For the text-containing cell, return its midpoint in [x, y] coordinate format. 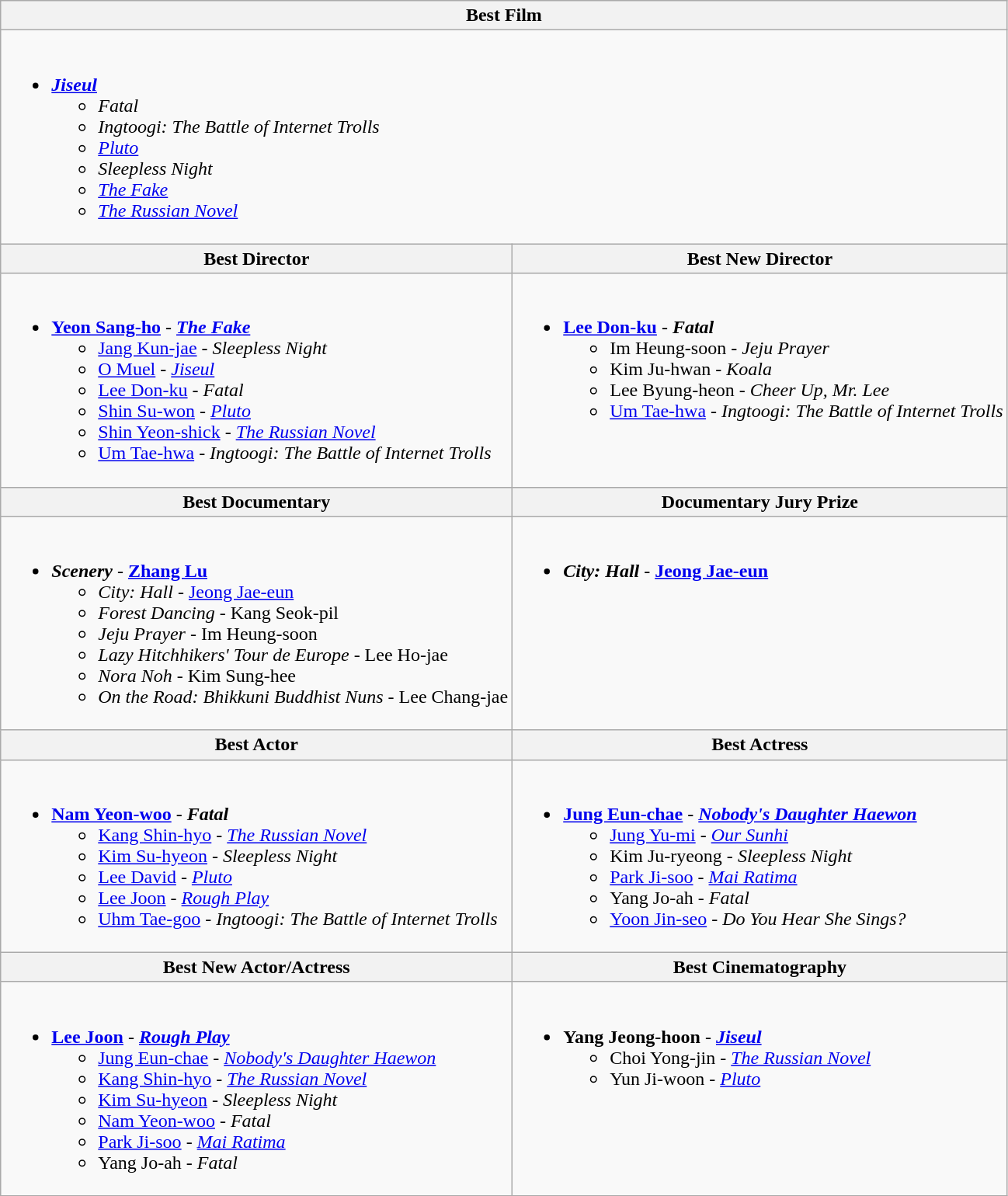
Best Film [504, 16]
Best Actress [759, 745]
Best Cinematography [759, 967]
City: Hall - Jeong Jae-eun [759, 623]
Documentary Jury Prize [759, 502]
Yang Jeong-hoon - JiseulChoi Yong-jin - The Russian NovelYun Ji-woon - Pluto [759, 1089]
Best Director [256, 259]
Best New Director [759, 259]
Best Actor [256, 745]
JiseulFatalIngtoogi: The Battle of Internet TrollsPlutoSleepless NightThe FakeThe Russian Novel [504, 137]
Best New Actor/Actress [256, 967]
Best Documentary [256, 502]
